Detect which cell encompasses the target text, then output its [x, y] center coordinate. 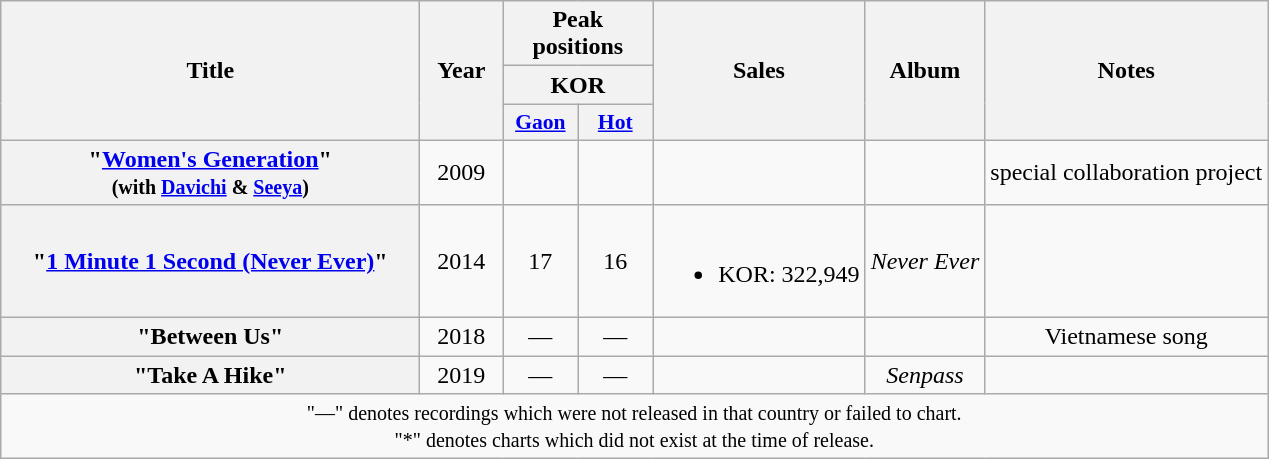
KOR: 322,949 [759, 262]
Notes [1126, 70]
17 [540, 262]
"Take A Hike" [210, 375]
KOR [578, 85]
Peak positions [578, 34]
2014 [462, 262]
Gaon [540, 122]
"Women's Generation"(with Davichi & Seeya) [210, 172]
16 [616, 262]
"1 Minute 1 Second (Never Ever)" [210, 262]
Year [462, 70]
Album [925, 70]
2009 [462, 172]
"Between Us" [210, 337]
Senpass [925, 375]
Never Ever [925, 262]
2018 [462, 337]
Sales [759, 70]
Title [210, 70]
Hot [616, 122]
special collaboration project [1126, 172]
2019 [462, 375]
"—" denotes recordings which were not released in that country or failed to chart."*" denotes charts which did not exist at the time of release. [634, 426]
Vietnamese song [1126, 337]
